Scan for the cell matching the given text and deliver its [X, Y] coordinate at center. 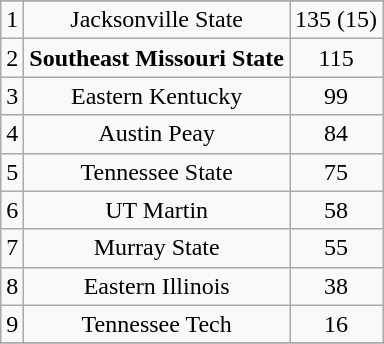
99 [336, 96]
1 [12, 20]
75 [336, 172]
3 [12, 96]
Tennessee State [157, 172]
Murray State [157, 248]
2 [12, 58]
Tennessee Tech [157, 324]
58 [336, 210]
9 [12, 324]
6 [12, 210]
4 [12, 134]
5 [12, 172]
115 [336, 58]
55 [336, 248]
135 (15) [336, 20]
Eastern Kentucky [157, 96]
UT Martin [157, 210]
7 [12, 248]
16 [336, 324]
Austin Peay [157, 134]
Jacksonville State [157, 20]
Eastern Illinois [157, 286]
84 [336, 134]
8 [12, 286]
Southeast Missouri State [157, 58]
38 [336, 286]
